For the text-containing cell, return its midpoint in [x, y] coordinate format. 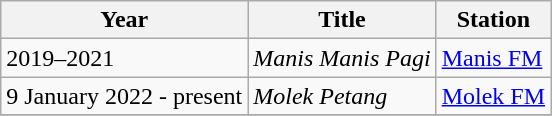
Manis Manis Pagi [342, 58]
2019–2021 [124, 58]
Year [124, 20]
Manis FM [493, 58]
Title [342, 20]
Molek Petang [342, 96]
Station [493, 20]
9 January 2022 - present [124, 96]
Molek FM [493, 96]
